From the cell containing the given text, extract its center point as [x, y] coordinate. 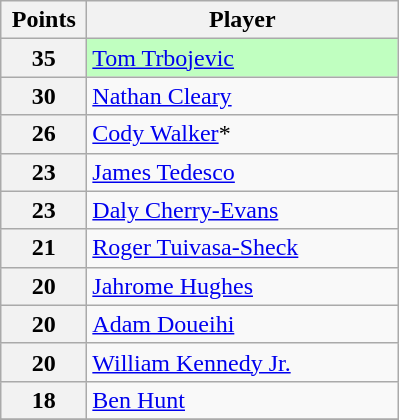
Jahrome Hughes [242, 286]
Daly Cherry-Evans [242, 210]
35 [44, 58]
Roger Tuivasa-Sheck [242, 248]
30 [44, 96]
Player [242, 20]
Ben Hunt [242, 400]
26 [44, 134]
Tom Trbojevic [242, 58]
Points [44, 20]
18 [44, 400]
21 [44, 248]
Adam Doueihi [242, 324]
James Tedesco [242, 172]
Cody Walker* [242, 134]
William Kennedy Jr. [242, 362]
Nathan Cleary [242, 96]
